Determine the [x, y] coordinate at the center of the cell enclosing the given text.  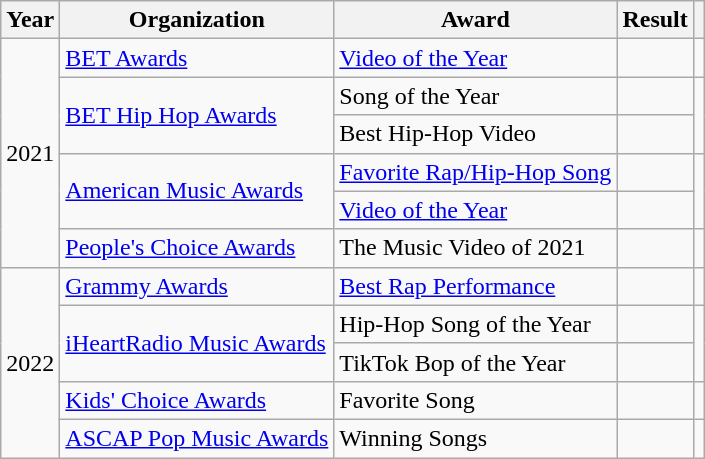
People's Choice Awards [197, 248]
2021 [30, 153]
American Music Awards [197, 191]
Favorite Song [476, 400]
BET Hip Hop Awards [197, 115]
Kids' Choice Awards [197, 400]
2022 [30, 362]
TikTok Bop of the Year [476, 362]
Song of the Year [476, 96]
BET Awards [197, 58]
Grammy Awards [197, 286]
The Music Video of 2021 [476, 248]
Hip-Hop Song of the Year [476, 324]
Organization [197, 20]
Winning Songs [476, 438]
ASCAP Pop Music Awards [197, 438]
Best Hip-Hop Video [476, 134]
Year [30, 20]
iHeartRadio Music Awards [197, 343]
Favorite Rap/Hip-Hop Song [476, 172]
Best Rap Performance [476, 286]
Result [655, 20]
Award [476, 20]
